From the cell containing the given text, extract its center point as [X, Y] coordinate. 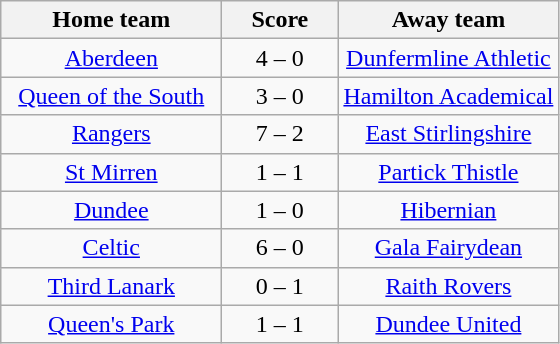
7 – 2 [280, 134]
Rangers [112, 134]
Celtic [112, 248]
0 – 1 [280, 286]
Gala Fairydean [448, 248]
3 – 0 [280, 96]
1 – 0 [280, 210]
6 – 0 [280, 248]
Dunfermline Athletic [448, 58]
Queen of the South [112, 96]
Queen's Park [112, 324]
Hamilton Academical [448, 96]
East Stirlingshire [448, 134]
4 – 0 [280, 58]
Hibernian [448, 210]
Third Lanark [112, 286]
Dundee [112, 210]
Aberdeen [112, 58]
Home team [112, 20]
Away team [448, 20]
Partick Thistle [448, 172]
Raith Rovers [448, 286]
Dundee United [448, 324]
Score [280, 20]
St Mirren [112, 172]
